Detect which cell encompasses the target text, then output its [X, Y] center coordinate. 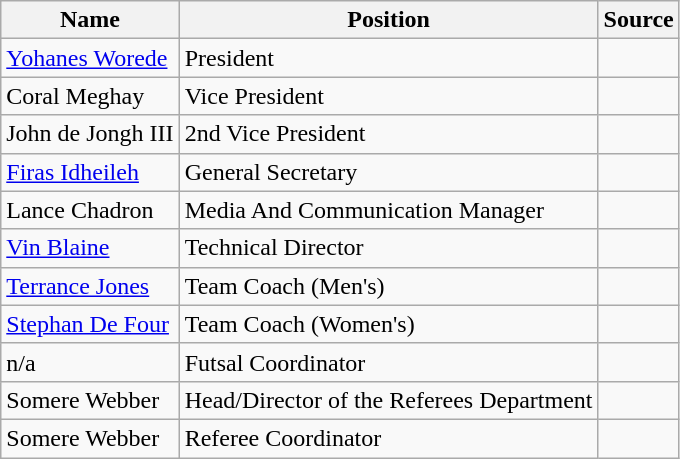
Name [90, 20]
Lance Chadron [90, 210]
Technical Director [388, 248]
Vin Blaine [90, 248]
General Secretary [388, 172]
2nd Vice President [388, 134]
Position [388, 20]
Stephan De Four [90, 324]
Terrance Jones [90, 286]
Team Coach (Women's) [388, 324]
Vice President [388, 96]
Head/Director of the Referees Department [388, 400]
Media And Communication Manager [388, 210]
Referee Coordinator [388, 438]
Futsal Coordinator [388, 362]
John de Jongh III [90, 134]
Team Coach (Men's) [388, 286]
Coral Meghay [90, 96]
n/a [90, 362]
Yohanes Worede [90, 58]
President [388, 58]
Source [638, 20]
Firas Idheileh [90, 172]
